Search for the cell housing the specified text and yield its [X, Y] center coordinate. 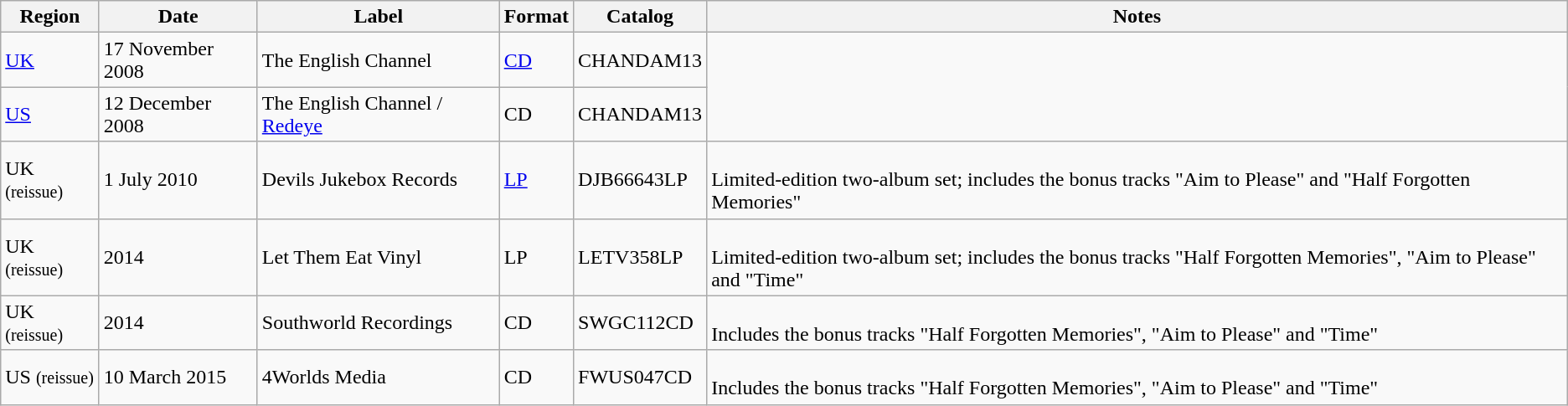
The English Channel [379, 60]
10 March 2015 [178, 377]
FWUS047CD [640, 377]
1 July 2010 [178, 180]
Southworld Recordings [379, 323]
The English Channel / Redeye [379, 114]
17 November 2008 [178, 60]
Date [178, 17]
UK [50, 60]
Devils Jukebox Records [379, 180]
US (reissue) [50, 377]
Limited-edition two-album set; includes the bonus tracks "Aim to Please" and "Half Forgotten Memories" [1137, 180]
Format [536, 17]
Let Them Eat Vinyl [379, 257]
LETV358LP [640, 257]
12 December 2008 [178, 114]
Catalog [640, 17]
Region [50, 17]
Limited-edition two-album set; includes the bonus tracks "Half Forgotten Memories", "Aim to Please" and "Time" [1137, 257]
DJB66643LP [640, 180]
4Worlds Media [379, 377]
Label [379, 17]
Notes [1137, 17]
US [50, 114]
SWGC112CD [640, 323]
